Detect which cell encompasses the target text, then output its (X, Y) center coordinate. 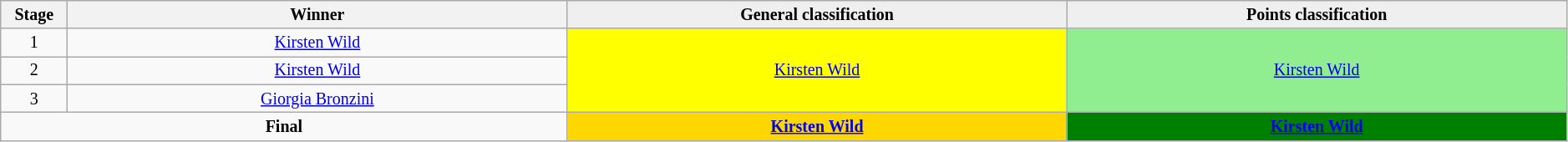
Stage (34, 15)
Giorgia Bronzini (317, 99)
Points classification (1317, 15)
3 (34, 99)
General classification (817, 15)
1 (34, 43)
2 (34, 70)
Final (284, 127)
Winner (317, 15)
